Output the [x, y] coordinate of the center of the cell containing the given text.  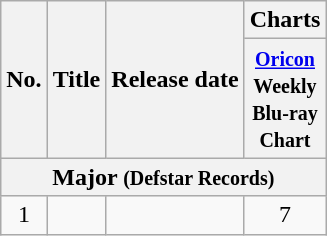
Charts [285, 20]
1 [24, 215]
OriconWeeklyBlu-rayChart [285, 98]
No. [24, 80]
Release date [175, 80]
Title [76, 80]
7 [285, 215]
Major (Defstar Records) [164, 177]
